Detect which cell encompasses the target text, then output its [x, y] center coordinate. 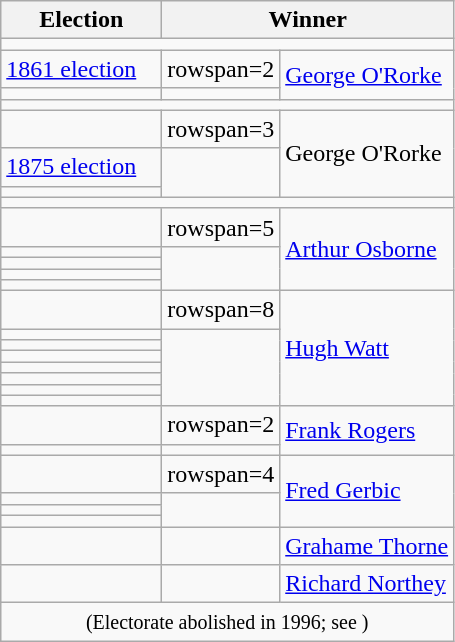
rowspan=8 [221, 310]
Winner [308, 20]
rowspan=5 [221, 227]
1875 election [82, 167]
Election [82, 20]
rowspan=4 [221, 474]
rowspan=3 [221, 129]
(Electorate abolished in 1996; see ) [228, 622]
Fred Gerbic [367, 490]
Frank Rogers [367, 430]
Grahame Thorne [367, 545]
Richard Northey [367, 584]
1861 election [82, 69]
Hugh Watt [367, 349]
Arthur Osborne [367, 249]
